Output the (X, Y) coordinate of the center of the cell containing the given text.  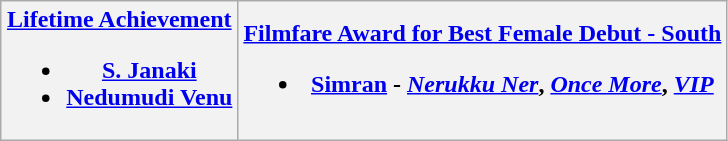
Lifetime AchievementS. JanakiNedumudi Venu (120, 71)
Filmfare Award for Best Female Debut - SouthSimran - Nerukku Ner, Once More, VIP (482, 71)
